Provide the [x, y] coordinate of the cell's center where the given text is located.  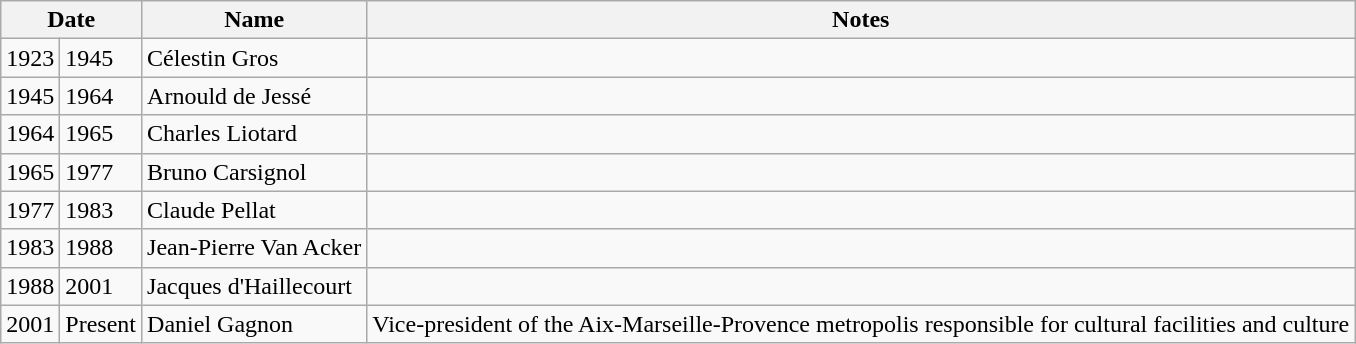
Jacques d'Haillecourt [254, 286]
Vice-president of the Aix-Marseille-Provence metropolis responsible for cultural facilities and culture [861, 324]
Jean-Pierre Van Acker [254, 248]
Date [72, 20]
Célestin Gros [254, 58]
Charles Liotard [254, 134]
1923 [30, 58]
Arnould de Jessé [254, 96]
Bruno Carsignol [254, 172]
Name [254, 20]
Daniel Gagnon [254, 324]
Claude Pellat [254, 210]
Present [101, 324]
Notes [861, 20]
